For the text-containing cell, return its midpoint in (x, y) coordinate format. 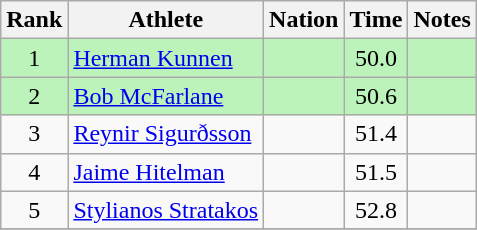
Herman Kunnen (166, 58)
Time (376, 20)
5 (34, 210)
50.6 (376, 96)
Bob McFarlane (166, 96)
Rank (34, 20)
Reynir Sigurðsson (166, 134)
2 (34, 96)
1 (34, 58)
3 (34, 134)
Notes (442, 20)
Athlete (166, 20)
Nation (304, 20)
51.5 (376, 172)
Stylianos Stratakos (166, 210)
50.0 (376, 58)
52.8 (376, 210)
4 (34, 172)
51.4 (376, 134)
Jaime Hitelman (166, 172)
